Detect which cell encompasses the target text, then output its [X, Y] center coordinate. 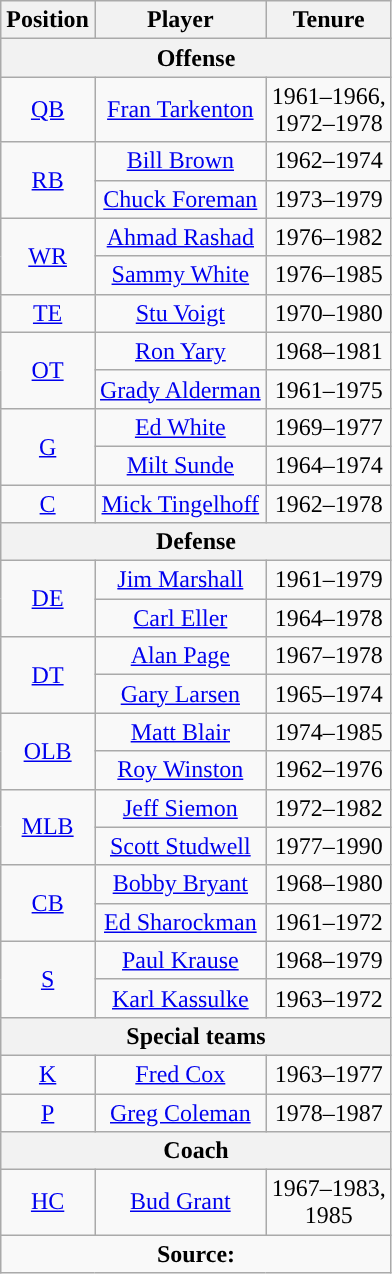
P [48, 1113]
Bill Brown [180, 161]
MLB [48, 827]
1961–1979 [328, 580]
Ron Yary [180, 351]
K [48, 1074]
1963–1972 [328, 998]
1961–1966, 1972–1978 [328, 110]
1972–1982 [328, 808]
Fran Tarkenton [180, 110]
QB [48, 110]
Scott Studwell [180, 846]
Chuck Foreman [180, 199]
1962–1976 [328, 770]
Matt Blair [180, 732]
TE [48, 313]
Roy Winston [180, 770]
Milt Sunde [180, 465]
CB [48, 903]
1977–1990 [328, 846]
Tenure [328, 20]
DT [48, 675]
Bud Grant [180, 1202]
1970–1980 [328, 313]
1964–1974 [328, 465]
1967–1978 [328, 656]
Ed White [180, 427]
OLB [48, 751]
Coach [196, 1151]
Greg Coleman [180, 1113]
Offense [196, 58]
1968–1981 [328, 351]
Ahmad Rashad [180, 237]
Grady Alderman [180, 389]
1961–1972 [328, 922]
1968–1980 [328, 884]
Stu Voigt [180, 313]
Alan Page [180, 656]
1978–1987 [328, 1113]
S [48, 979]
1962–1974 [328, 161]
1968–1979 [328, 960]
1965–1974 [328, 694]
1963–1977 [328, 1074]
1969–1977 [328, 427]
Ed Sharockman [180, 922]
Karl Kassulke [180, 998]
Gary Larsen [180, 694]
1976–1982 [328, 237]
RB [48, 180]
Jim Marshall [180, 580]
OT [48, 370]
WR [48, 256]
Source: [196, 1254]
1964–1978 [328, 618]
Special teams [196, 1036]
Fred Cox [180, 1074]
Defense [196, 542]
Sammy White [180, 275]
1961–1975 [328, 389]
Bobby Bryant [180, 884]
Carl Eller [180, 618]
1962–1978 [328, 503]
Jeff Siemon [180, 808]
Position [48, 20]
1973–1979 [328, 199]
HC [48, 1202]
1974–1985 [328, 732]
Paul Krause [180, 960]
1976–1985 [328, 275]
C [48, 503]
1967–1983, 1985 [328, 1202]
Player [180, 20]
Mick Tingelhoff [180, 503]
G [48, 446]
DE [48, 599]
